Output the (X, Y) coordinate of the center of the cell containing the given text.  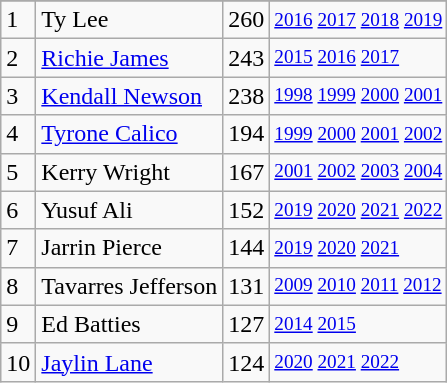
5 (18, 172)
127 (246, 324)
238 (246, 96)
Jarrin Pierce (130, 248)
124 (246, 362)
3 (18, 96)
243 (246, 58)
2 (18, 58)
2020 2021 2022 (358, 362)
Ty Lee (130, 20)
4 (18, 134)
Yusuf Ali (130, 210)
194 (246, 134)
152 (246, 210)
1999 2000 2001 2002 (358, 134)
2015 2016 2017 (358, 58)
2019 2020 2021 2022 (358, 210)
Kendall Newson (130, 96)
10 (18, 362)
167 (246, 172)
Tavarres Jefferson (130, 286)
Kerry Wright (130, 172)
Tyrone Calico (130, 134)
260 (246, 20)
2001 2002 2003 2004 (358, 172)
1998 1999 2000 2001 (358, 96)
6 (18, 210)
7 (18, 248)
2019 2020 2021 (358, 248)
144 (246, 248)
9 (18, 324)
131 (246, 286)
8 (18, 286)
2016 2017 2018 2019 (358, 20)
2009 2010 2011 2012 (358, 286)
Jaylin Lane (130, 362)
Ed Batties (130, 324)
Richie James (130, 58)
2014 2015 (358, 324)
1 (18, 20)
